Return [X, Y] of the center of cell containing provided text 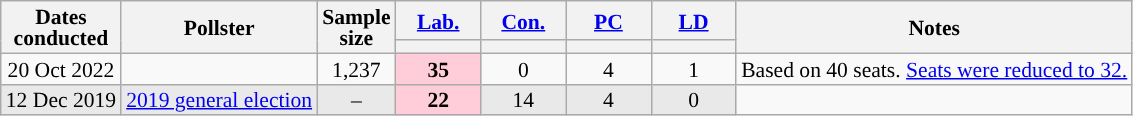
20 Oct 2022 [61, 68]
Notes [934, 27]
LD [694, 20]
35 [438, 68]
1,237 [356, 68]
Based on 40 seats. Seats were reduced to 32. [934, 68]
Lab. [438, 20]
PC [608, 20]
12 Dec 2019 [61, 100]
Sample size [356, 27]
14 [524, 100]
1 [694, 68]
Dates conducted [61, 27]
Pollster [219, 27]
– [356, 100]
22 [438, 100]
2019 general election [219, 100]
Con. [524, 20]
